Return the (x, y) coordinate for the center point of the cell that contains the specified text.  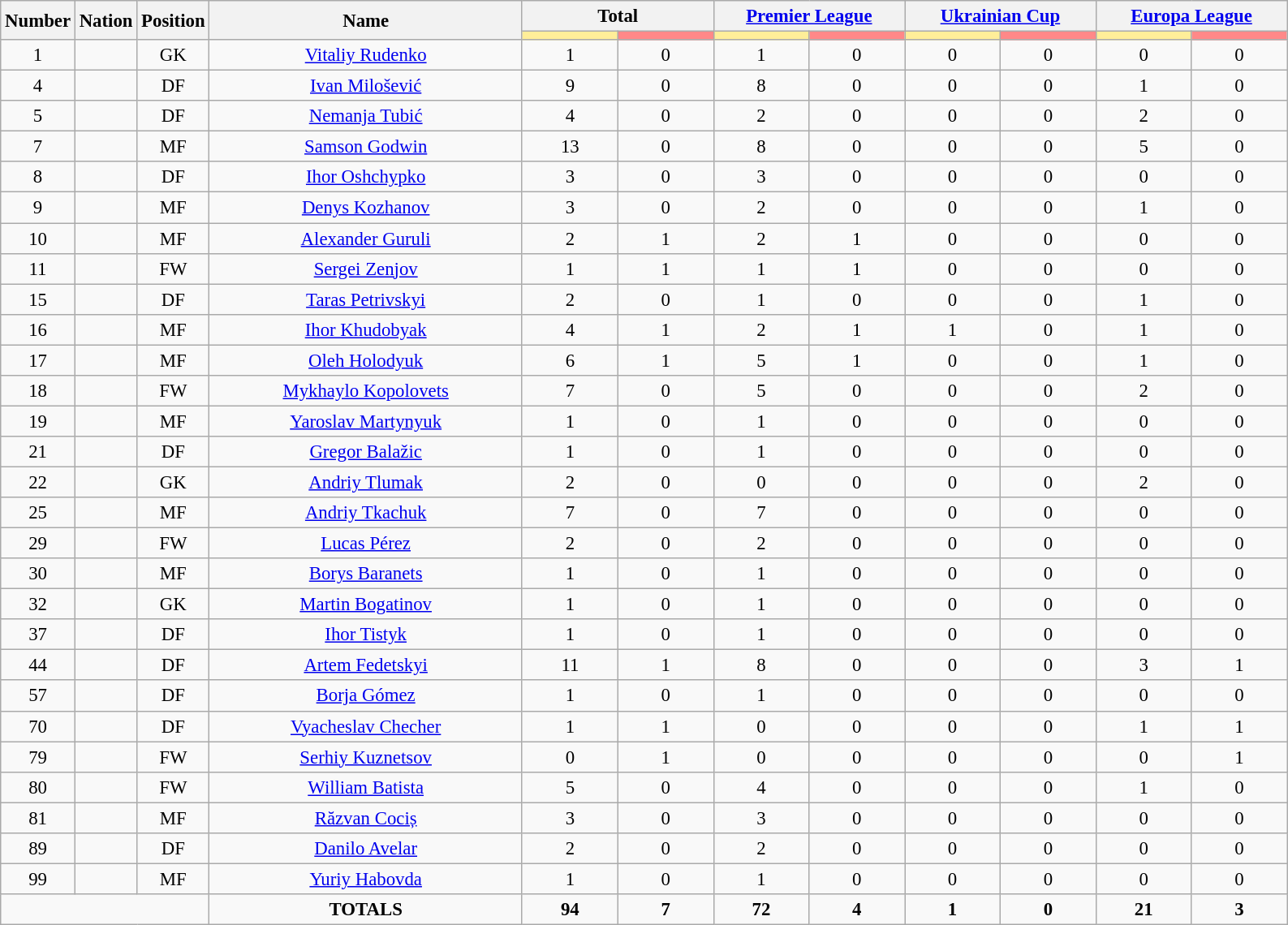
Number (38, 20)
16 (38, 329)
Lucas Pérez (366, 544)
Total (618, 16)
Gregor Balažic (366, 452)
13 (570, 147)
57 (38, 696)
Ihor Tistyk (366, 635)
Serhiy Kuznetsov (366, 757)
80 (38, 787)
79 (38, 757)
William Batista (366, 787)
Mykhaylo Kopolovets (366, 391)
6 (570, 360)
Yuriy Habovda (366, 879)
32 (38, 604)
10 (38, 239)
Artem Fedetskyi (366, 665)
Taras Petrivskyi (366, 299)
44 (38, 665)
Răzvan Cociș (366, 818)
19 (38, 421)
Ivan Milošević (366, 86)
30 (38, 574)
Ihor Khudobyak (366, 329)
18 (38, 391)
Europa League (1191, 16)
Oleh Holodyuk (366, 360)
Yaroslav Martynyuk (366, 421)
Martin Bogatinov (366, 604)
81 (38, 818)
25 (38, 513)
Andriy Tkachuk (366, 513)
Alexander Guruli (366, 239)
Sergei Zenjov (366, 269)
Borja Gómez (366, 696)
17 (38, 360)
Ukrainian Cup (1001, 16)
TOTALS (366, 910)
89 (38, 849)
29 (38, 544)
Andriy Tlumak (366, 482)
Vitaliy Rudenko (366, 55)
Premier League (809, 16)
Samson Godwin (366, 147)
70 (38, 726)
Danilo Avelar (366, 849)
37 (38, 635)
94 (570, 910)
Nation (106, 20)
Position (174, 20)
15 (38, 299)
22 (38, 482)
99 (38, 879)
Borys Baranets (366, 574)
Name (366, 20)
Denys Kozhanov (366, 208)
Vyacheslav Checher (366, 726)
Ihor Oshchypko (366, 178)
Nemanja Tubić (366, 116)
72 (761, 910)
